From the cell containing the given text, extract its center point as (x, y) coordinate. 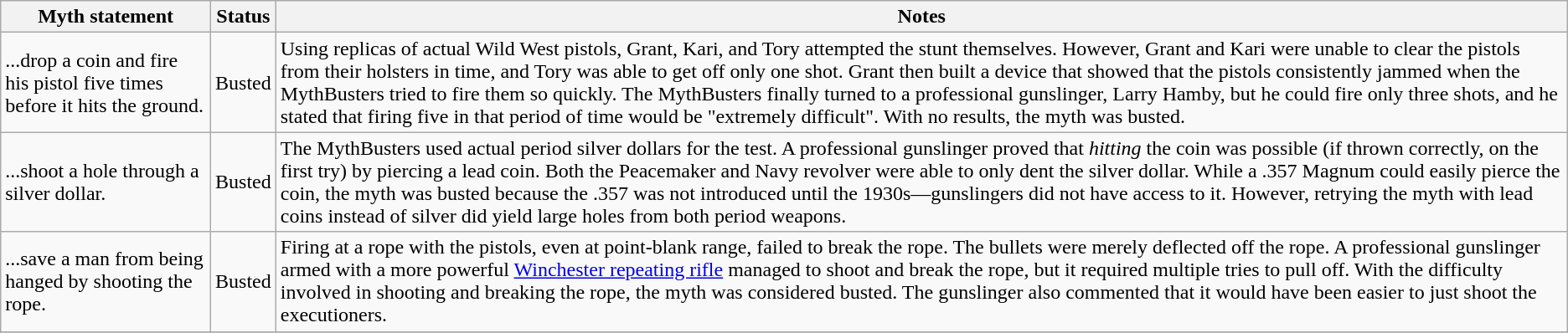
Notes (921, 17)
...drop a coin and fire his pistol five times before it hits the ground. (106, 82)
Myth statement (106, 17)
...save a man from being hanged by shooting the rope. (106, 281)
...shoot a hole through a silver dollar. (106, 182)
Status (244, 17)
